From the cell containing the given text, extract its center point as (X, Y) coordinate. 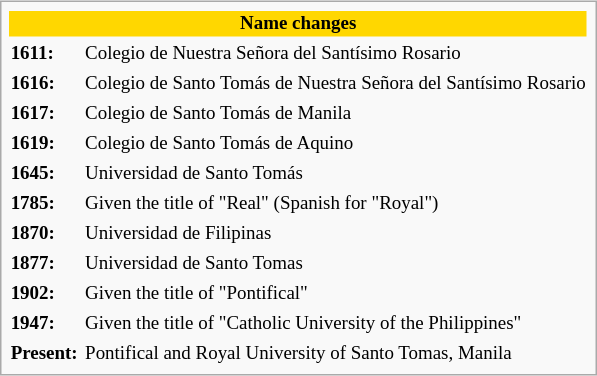
Colegio de Santo Tomás de Aquino (336, 144)
Colegio de Santo Tomás de Nuestra Señora del Santísimo Rosario (336, 84)
1616: (44, 84)
Colegio de Santo Tomás de Manila (336, 114)
Universidad de Filipinas (336, 234)
1619: (44, 144)
Given the title of "Catholic University of the Philippines" (336, 324)
Name changes (298, 24)
1617: (44, 114)
1870: (44, 234)
Given the title of "Real" (Spanish for "Royal") (336, 204)
1785: (44, 204)
Given the title of "Pontifical" (336, 294)
Universidad de Santo Tomás (336, 174)
Pontifical and Royal University of Santo Tomas, Manila (336, 354)
1611: (44, 54)
1877: (44, 264)
1902: (44, 294)
1645: (44, 174)
Colegio de Nuestra Señora del Santísimo Rosario (336, 54)
Universidad de Santo Tomas (336, 264)
1947: (44, 324)
Present: (44, 354)
